Scan for the cell matching the given text and deliver its (x, y) coordinate at center. 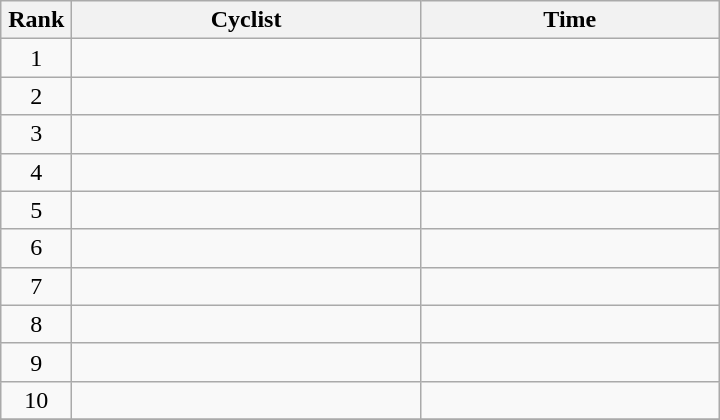
Time (570, 20)
4 (36, 172)
Cyclist (246, 20)
8 (36, 324)
6 (36, 248)
7 (36, 286)
Rank (36, 20)
10 (36, 400)
3 (36, 134)
9 (36, 362)
1 (36, 58)
5 (36, 210)
2 (36, 96)
